Extract the (x, y) coordinate from the center of the cell holding the provided text.  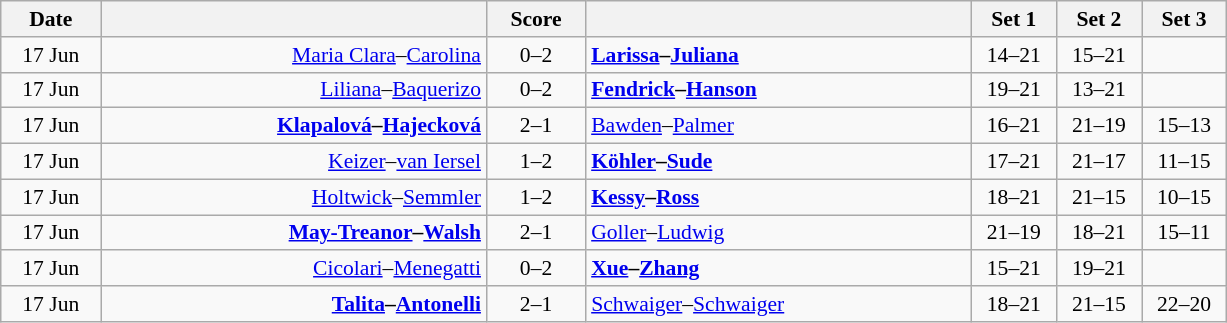
Cicolari–Menegatti (294, 269)
17–21 (1014, 162)
13–21 (1098, 90)
11–15 (1184, 162)
Klapalová–Hajecková (294, 126)
Date (51, 19)
Schwaiger–Schwaiger (778, 304)
Larissa–Juliana (778, 55)
Set 1 (1014, 19)
Goller–Ludwig (778, 233)
Score (536, 19)
15–11 (1184, 233)
14–21 (1014, 55)
Holtwick–Semmler (294, 197)
16–21 (1014, 126)
Bawden–Palmer (778, 126)
Set 3 (1184, 19)
Fendrick–Hanson (778, 90)
Liliana–Baquerizo (294, 90)
10–15 (1184, 197)
Kessy–Ross (778, 197)
21–17 (1098, 162)
May-Treanor–Walsh (294, 233)
Köhler–Sude (778, 162)
Keizer–van Iersel (294, 162)
Set 2 (1098, 19)
22–20 (1184, 304)
15–13 (1184, 126)
Xue–Zhang (778, 269)
Talita–Antonelli (294, 304)
Maria Clara–Carolina (294, 55)
